Locate the cell with the specified text and output its (x, y) center coordinate. 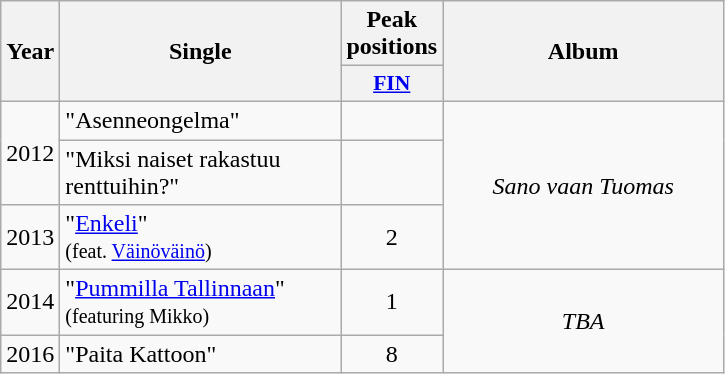
"Paita Kattoon" (200, 354)
"Enkeli" (feat. Väinöväinö) (200, 238)
"Pummilla Tallinnaan" (featuring Mikko) (200, 302)
"Miksi naiset rakastuu renttuihin?" (200, 172)
FIN (392, 84)
TBA (584, 322)
Single (200, 52)
Album (584, 52)
2014 (30, 302)
Peak positions (392, 34)
2013 (30, 238)
1 (392, 302)
8 (392, 354)
Sano vaan Tuomas (584, 185)
2012 (30, 152)
2016 (30, 354)
"Asenneongelma" (200, 120)
Year (30, 52)
2 (392, 238)
